Provide the (x, y) coordinate of the cell's center where the given text is located.  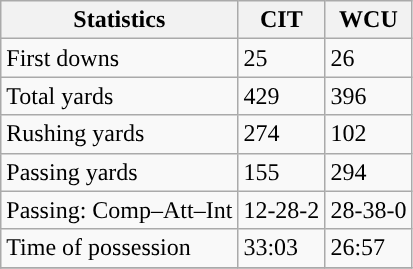
396 (368, 96)
12-28-2 (282, 210)
First downs (120, 58)
CIT (282, 20)
Statistics (120, 20)
Passing: Comp–Att–Int (120, 210)
Passing yards (120, 172)
102 (368, 134)
25 (282, 58)
Rushing yards (120, 134)
274 (282, 134)
WCU (368, 20)
26 (368, 58)
155 (282, 172)
Total yards (120, 96)
429 (282, 96)
294 (368, 172)
33:03 (282, 248)
Time of possession (120, 248)
26:57 (368, 248)
28-38-0 (368, 210)
